Pinpoint the cell where the given text exists, returning its [X, Y] midpoint coordinate. 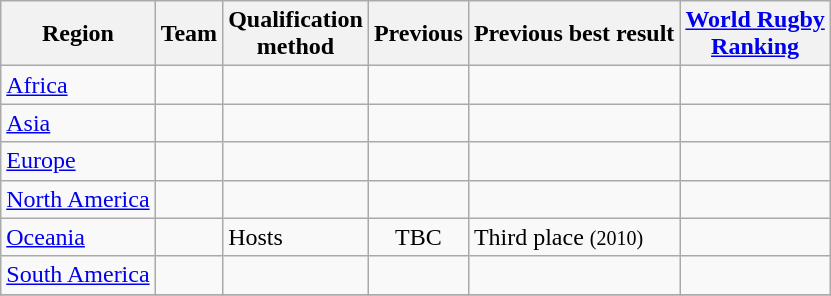
Oceania [78, 237]
World RugbyRanking [755, 34]
South America [78, 275]
TBC [418, 237]
Region [78, 34]
Previous [418, 34]
North America [78, 199]
Third place (2010) [574, 237]
Asia [78, 123]
Previous best result [574, 34]
Africa [78, 85]
Europe [78, 161]
Hosts [296, 237]
Team [189, 34]
Qualificationmethod [296, 34]
